Identify which cell holds the provided text, then report its [x, y] central coordinate. 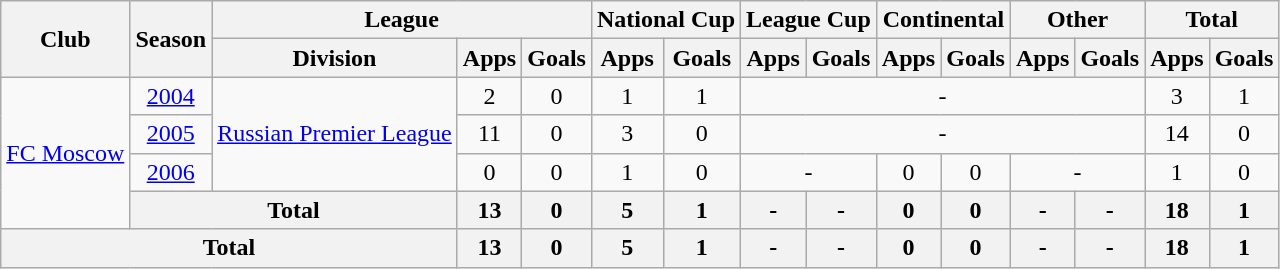
Season [171, 39]
National Cup [666, 20]
2 [489, 96]
2006 [171, 172]
Russian Premier League [335, 134]
14 [1177, 134]
League Cup [809, 20]
Division [335, 58]
League [402, 20]
Other [1077, 20]
2004 [171, 96]
FC Moscow [66, 153]
Continental [943, 20]
Club [66, 39]
2005 [171, 134]
11 [489, 134]
